Capture the cell that displays the provided text and extract its [x, y] central coordinate. 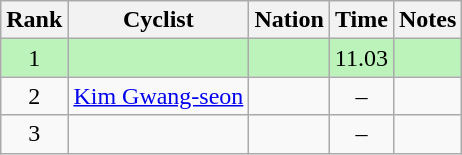
1 [34, 58]
Kim Gwang-seon [158, 96]
Cyclist [158, 20]
Notes [427, 20]
Time [361, 20]
Nation [289, 20]
2 [34, 96]
11.03 [361, 58]
Rank [34, 20]
3 [34, 134]
